Identify which cell holds the provided text, then report its [x, y] central coordinate. 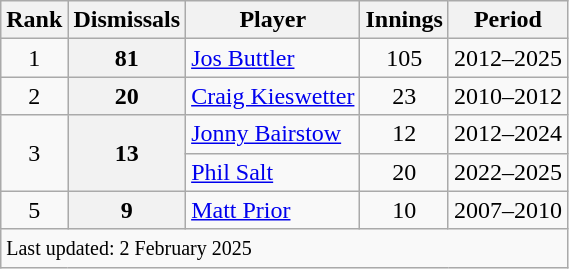
Craig Kieswetter [273, 96]
1 [34, 58]
9 [127, 210]
5 [34, 210]
10 [404, 210]
Phil Salt [273, 172]
12 [404, 134]
23 [404, 96]
2012–2025 [508, 58]
Rank [34, 20]
81 [127, 58]
2022–2025 [508, 172]
Jos Buttler [273, 58]
2012–2024 [508, 134]
Player [273, 20]
2 [34, 96]
13 [127, 153]
Dismissals [127, 20]
3 [34, 153]
Period [508, 20]
Last updated: 2 February 2025 [284, 248]
105 [404, 58]
Matt Prior [273, 210]
Jonny Bairstow [273, 134]
2007–2010 [508, 210]
Innings [404, 20]
2010–2012 [508, 96]
